Detect which cell encompasses the target text, then output its (X, Y) center coordinate. 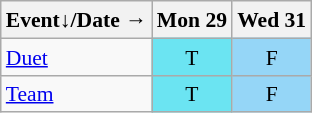
Event↓/Date → (76, 20)
Duet (76, 56)
Mon 29 (192, 20)
Wed 31 (272, 20)
Team (76, 94)
